Pinpoint the cell where the given text exists, returning its [x, y] midpoint coordinate. 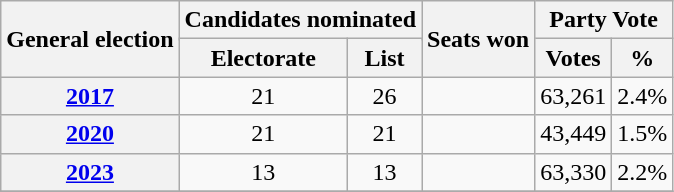
1.5% [642, 134]
2017 [90, 96]
63,261 [574, 96]
26 [385, 96]
2020 [90, 134]
Votes [574, 58]
Party Vote [604, 20]
General election [90, 39]
43,449 [574, 134]
Candidates nominated [300, 20]
List [385, 58]
2023 [90, 172]
2.4% [642, 96]
Electorate [263, 58]
63,330 [574, 172]
Seats won [478, 39]
% [642, 58]
2.2% [642, 172]
